Extract the [X, Y] coordinate from the center of the cell holding the provided text.  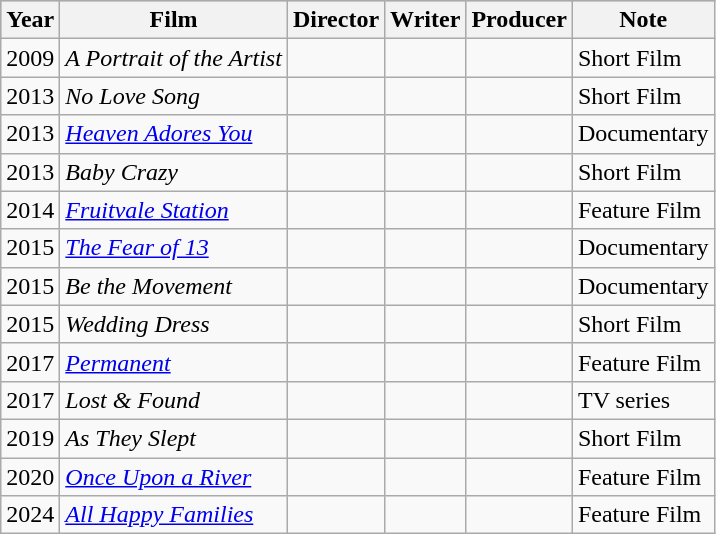
Note [643, 20]
Wedding Dress [174, 324]
Producer [520, 20]
Writer [426, 20]
Fruitvale Station [174, 210]
Lost & Found [174, 400]
2009 [30, 58]
2024 [30, 515]
Permanent [174, 362]
No Love Song [174, 96]
The Fear of 13 [174, 248]
Year [30, 20]
TV series [643, 400]
Heaven Adores You [174, 134]
A Portrait of the Artist [174, 58]
2014 [30, 210]
As They Slept [174, 438]
Baby Crazy [174, 172]
Once Upon a River [174, 477]
Director [336, 20]
Film [174, 20]
Be the Movement [174, 286]
All Happy Families [174, 515]
2020 [30, 477]
2019 [30, 438]
